Identify which cell holds the provided text, then report its (x, y) central coordinate. 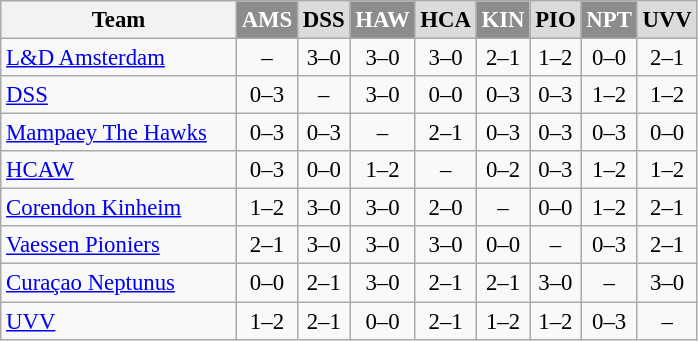
HCA (446, 20)
Vaessen Pioniers (119, 245)
HCAW (119, 170)
L&D Amsterdam (119, 58)
Curaçao Neptunus (119, 283)
Team (119, 20)
PIO (556, 20)
AMS (266, 20)
2–0 (446, 208)
HAW (382, 20)
Mampaey The Hawks (119, 133)
NPT (609, 20)
0–2 (503, 170)
KIN (503, 20)
Corendon Kinheim (119, 208)
